Return (x, y) of the center of cell containing provided text 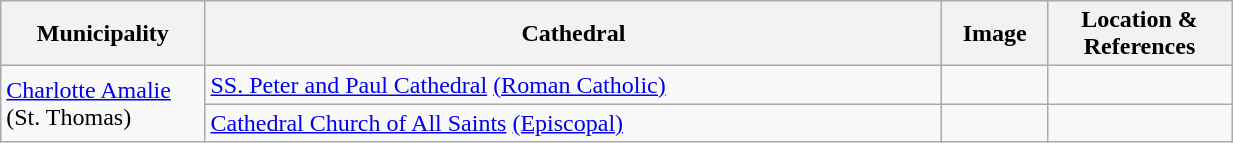
Cathedral Church of All Saints (Episcopal) (574, 123)
Image (995, 34)
Municipality (103, 34)
Cathedral (574, 34)
Charlotte Amalie (St. Thomas) (103, 104)
Location & References (1139, 34)
SS. Peter and Paul Cathedral (Roman Catholic) (574, 85)
